Return (x, y) of the center of cell containing provided text 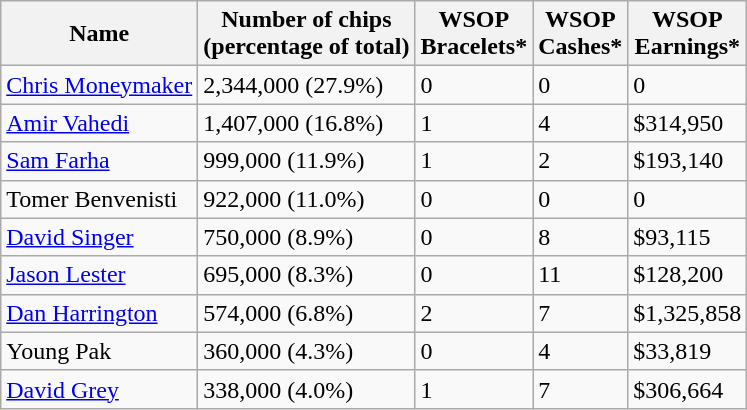
574,000 (6.8%) (306, 313)
Number of chips(percentage of total) (306, 34)
$193,140 (688, 161)
WSOPEarnings* (688, 34)
338,000 (4.0%) (306, 389)
David Grey (100, 389)
750,000 (8.9%) (306, 237)
999,000 (11.9%) (306, 161)
$128,200 (688, 275)
$33,819 (688, 351)
Tomer Benvenisti (100, 199)
WSOPCashes* (580, 34)
$306,664 (688, 389)
Amir Vahedi (100, 123)
Chris Moneymaker (100, 85)
Name (100, 34)
360,000 (4.3%) (306, 351)
$93,115 (688, 237)
David Singer (100, 237)
11 (580, 275)
$314,950 (688, 123)
Young Pak (100, 351)
Jason Lester (100, 275)
922,000 (11.0%) (306, 199)
2,344,000 (27.9%) (306, 85)
$1,325,858 (688, 313)
WSOPBracelets* (474, 34)
8 (580, 237)
Sam Farha (100, 161)
1,407,000 (16.8%) (306, 123)
Dan Harrington (100, 313)
695,000 (8.3%) (306, 275)
